For the text-containing cell, return its midpoint in (X, Y) coordinate format. 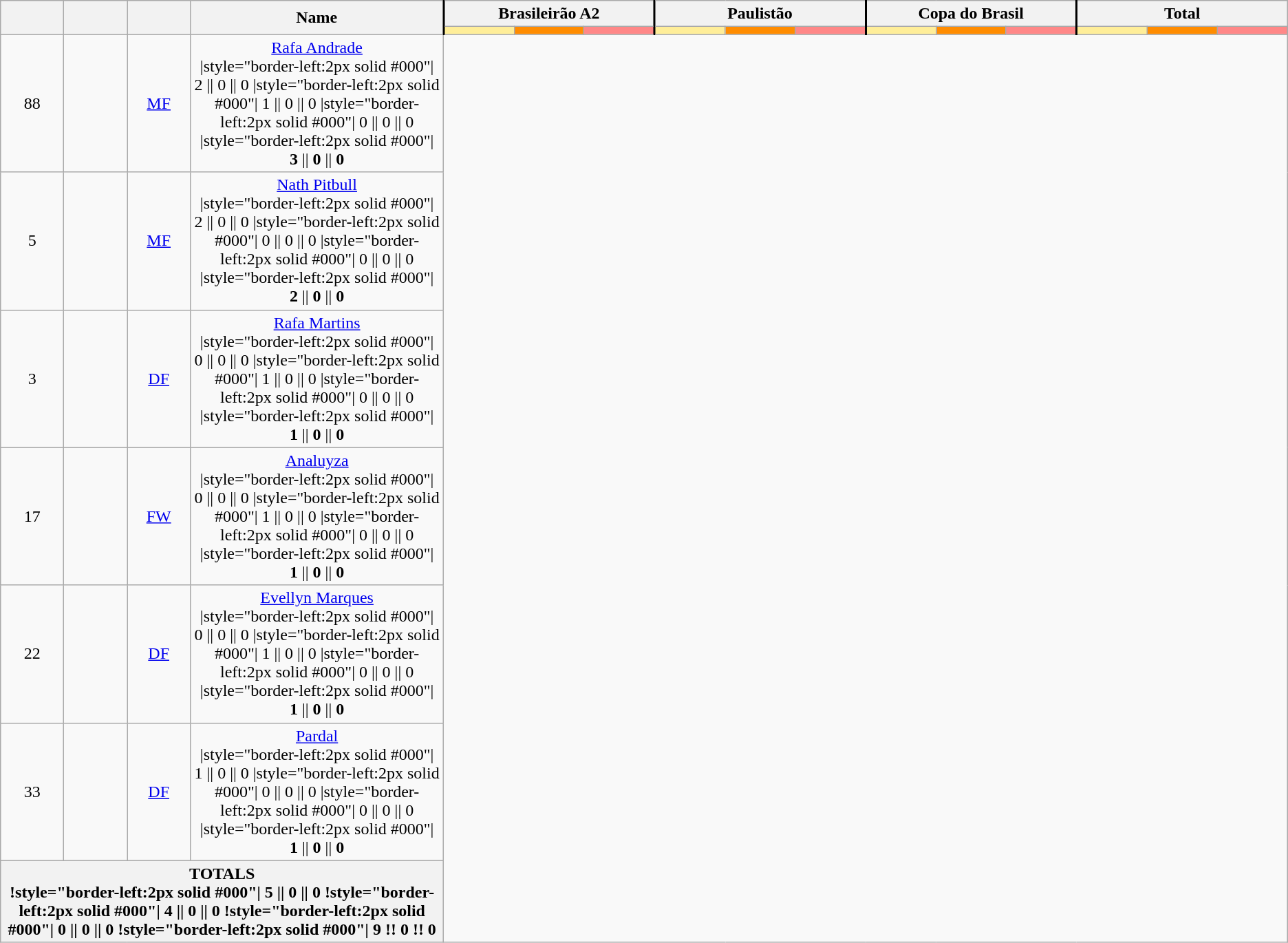
Name (317, 18)
3 (32, 379)
5 (32, 241)
17 (32, 516)
Brasileirão A2 (549, 14)
22 (32, 654)
Copa do Brasil (972, 14)
Paulistão (760, 14)
88 (32, 103)
FW (159, 516)
33 (32, 792)
Total (1182, 14)
